Identify which cell holds the provided text, then report its (X, Y) central coordinate. 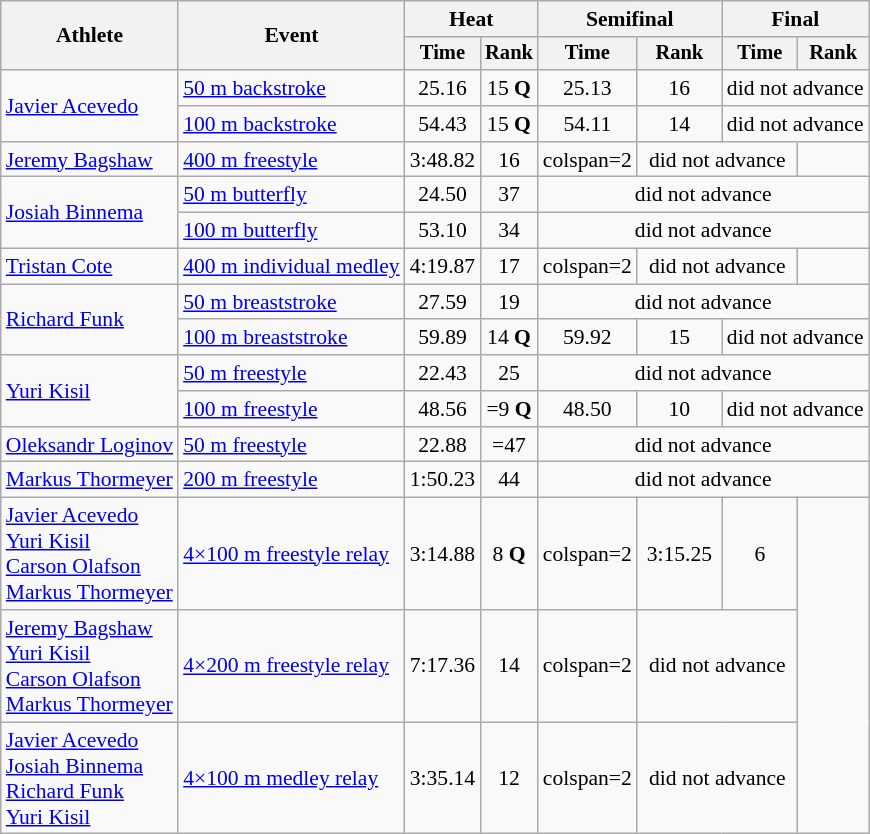
59.92 (588, 338)
Jeremy Bagshaw (90, 160)
4:19.87 (442, 267)
Javier Acevedo (90, 106)
Heat (472, 19)
48.50 (588, 409)
22.88 (442, 445)
37 (509, 195)
Semifinal (630, 19)
50 m backstroke (292, 88)
44 (509, 480)
25.16 (442, 88)
54.43 (442, 124)
400 m freestyle (292, 160)
Event (292, 36)
100 m freestyle (292, 409)
53.10 (442, 231)
4×200 m freestyle relay (292, 666)
100 m breaststroke (292, 338)
=47 (509, 445)
Javier AcevedoYuri KisilCarson OlafsonMarkus Thormeyer (90, 554)
12 (509, 778)
34 (509, 231)
1:50.23 (442, 480)
8 Q (509, 554)
4×100 m medley relay (292, 778)
Richard Funk (90, 320)
Javier AcevedoJosiah BinnemaRichard FunkYuri Kisil (90, 778)
3:15.25 (680, 554)
Markus Thormeyer (90, 480)
27.59 (442, 302)
Tristan Cote (90, 267)
50 m butterfly (292, 195)
59.89 (442, 338)
17 (509, 267)
Final (796, 19)
19 (509, 302)
200 m freestyle (292, 480)
4×100 m freestyle relay (292, 554)
3:48.82 (442, 160)
15 (680, 338)
100 m backstroke (292, 124)
3:35.14 (442, 778)
100 m butterfly (292, 231)
54.11 (588, 124)
14 Q (509, 338)
3:14.88 (442, 554)
Jeremy BagshawYuri KisilCarson OlafsonMarkus Thormeyer (90, 666)
7:17.36 (442, 666)
50 m breaststroke (292, 302)
6 (760, 554)
Athlete (90, 36)
=9 Q (509, 409)
22.43 (442, 373)
10 (680, 409)
Yuri Kisil (90, 390)
25 (509, 373)
400 m individual medley (292, 267)
48.56 (442, 409)
Josiah Binnema (90, 212)
24.50 (442, 195)
Oleksandr Loginov (90, 445)
25.13 (588, 88)
